Identify which cell holds the provided text, then report its [x, y] central coordinate. 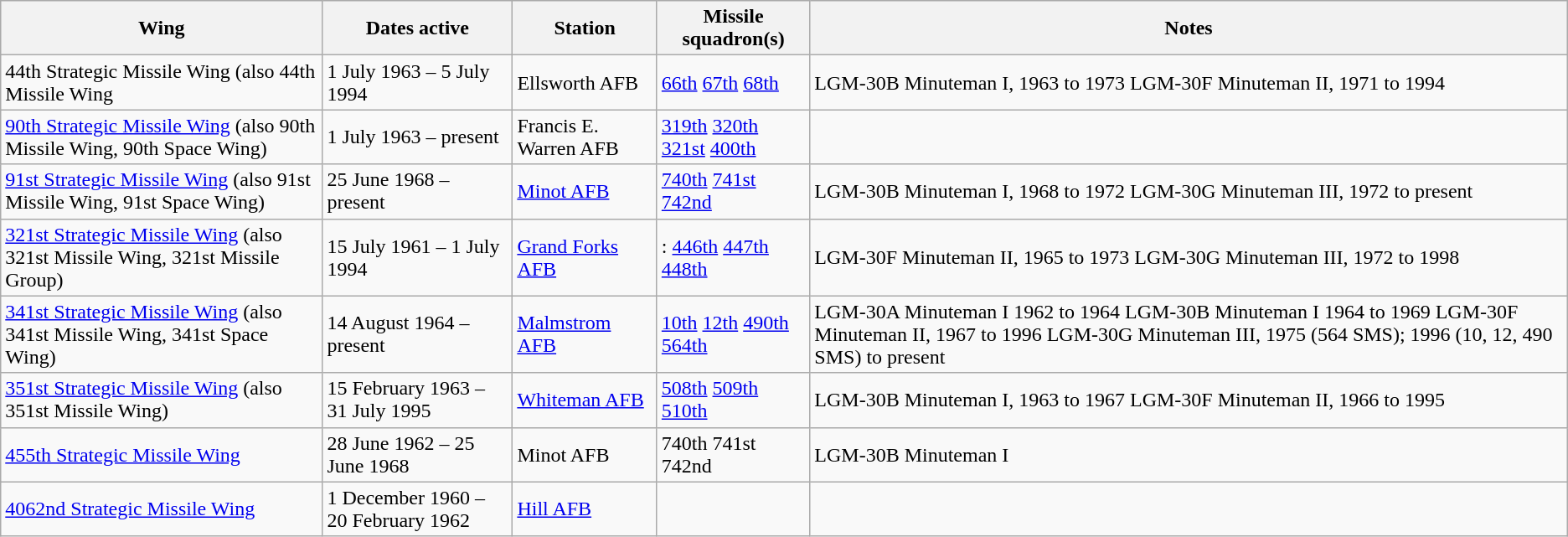
: 446th 447th 448th [734, 257]
1 July 1963 – present [417, 137]
319th 320th 321st 400th [734, 137]
91st Strategic Missile Wing (also 91st Missile Wing, 91st Space Wing) [162, 191]
Missile squadron(s) [734, 28]
Ellsworth AFB [585, 82]
508th 509th 510th [734, 400]
28 June 1962 – 25 June 1968 [417, 454]
341st Strategic Missile Wing (also 341st Missile Wing, 341st Space Wing) [162, 334]
Grand Forks AFB [585, 257]
25 June 1968 – present [417, 191]
Hill AFB [585, 509]
LGM-30B Minuteman I, 1963 to 1967 LGM-30F Minuteman II, 1966 to 1995 [1189, 400]
321st Strategic Missile Wing (also 321st Missile Wing, 321st Missile Group) [162, 257]
351st Strategic Missile Wing (also 351st Missile Wing) [162, 400]
14 August 1964 – present [417, 334]
Whiteman AFB [585, 400]
Francis E. Warren AFB [585, 137]
455th Strategic Missile Wing [162, 454]
44th Strategic Missile Wing (also 44th Missile Wing [162, 82]
Wing [162, 28]
1 July 1963 – 5 July 1994 [417, 82]
LGM-30B Minuteman I [1189, 454]
15 February 1963 – 31 July 1995 [417, 400]
LGM-30F Minuteman II, 1965 to 1973 LGM-30G Minuteman III, 1972 to 1998 [1189, 257]
1 December 1960 – 20 February 1962 [417, 509]
90th Strategic Missile Wing (also 90th Missile Wing, 90th Space Wing) [162, 137]
66th 67th 68th [734, 82]
LGM-30B Minuteman I, 1963 to 1973 LGM-30F Minuteman II, 1971 to 1994 [1189, 82]
4062nd Strategic Missile Wing [162, 509]
Station [585, 28]
Dates active [417, 28]
15 July 1961 – 1 July 1994 [417, 257]
Malmstrom AFB [585, 334]
LGM-30B Minuteman I, 1968 to 1972 LGM-30G Minuteman III, 1972 to present [1189, 191]
Notes [1189, 28]
10th 12th 490th 564th [734, 334]
